Identify which cell holds the provided text, then report its (X, Y) central coordinate. 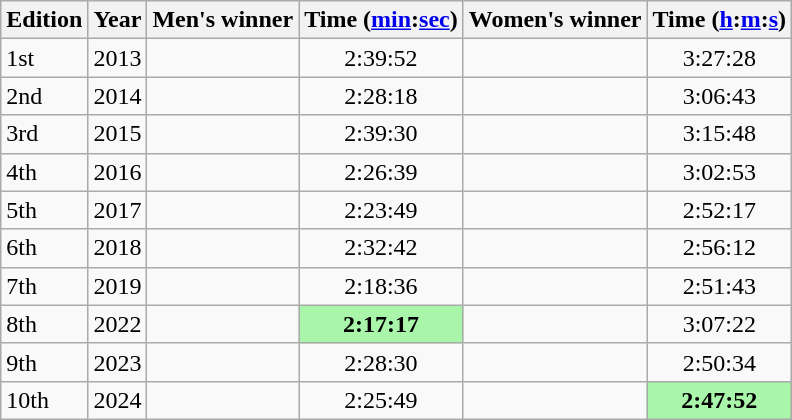
2023 (118, 362)
8th (44, 324)
2:28:18 (382, 96)
2015 (118, 134)
Women's winner (555, 20)
5th (44, 210)
3:07:22 (720, 324)
2:50:34 (720, 362)
2019 (118, 286)
2013 (118, 58)
2:56:12 (720, 248)
2022 (118, 324)
3:02:53 (720, 172)
2:26:39 (382, 172)
2:39:52 (382, 58)
6th (44, 248)
2:39:30 (382, 134)
2:28:30 (382, 362)
Time (h:m:s) (720, 20)
2:51:43 (720, 286)
2:25:49 (382, 400)
2:18:36 (382, 286)
9th (44, 362)
3:15:48 (720, 134)
3:27:28 (720, 58)
2:17:17 (382, 324)
1st (44, 58)
2018 (118, 248)
2017 (118, 210)
2:23:49 (382, 210)
2:32:42 (382, 248)
2016 (118, 172)
4th (44, 172)
2nd (44, 96)
Edition (44, 20)
3rd (44, 134)
2024 (118, 400)
3:06:43 (720, 96)
2:47:52 (720, 400)
Time (min:sec) (382, 20)
Year (118, 20)
Men's winner (223, 20)
10th (44, 400)
7th (44, 286)
2:52:17 (720, 210)
2014 (118, 96)
